Identify which cell holds the provided text, then report its [X, Y] central coordinate. 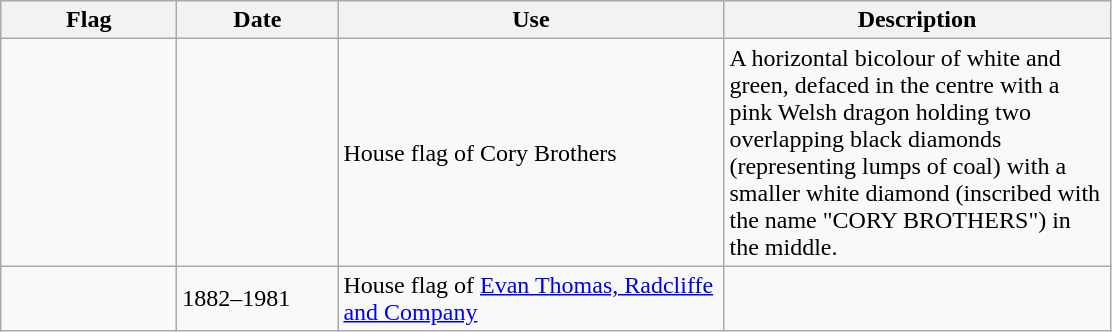
Date [258, 20]
House flag of Evan Thomas, Radcliffe and Company [531, 298]
Description [917, 20]
1882–1981 [258, 298]
Use [531, 20]
House flag of Cory Brothers [531, 152]
Flag [89, 20]
